Provide the (x, y) coordinate of the cell's center where the given text is located.  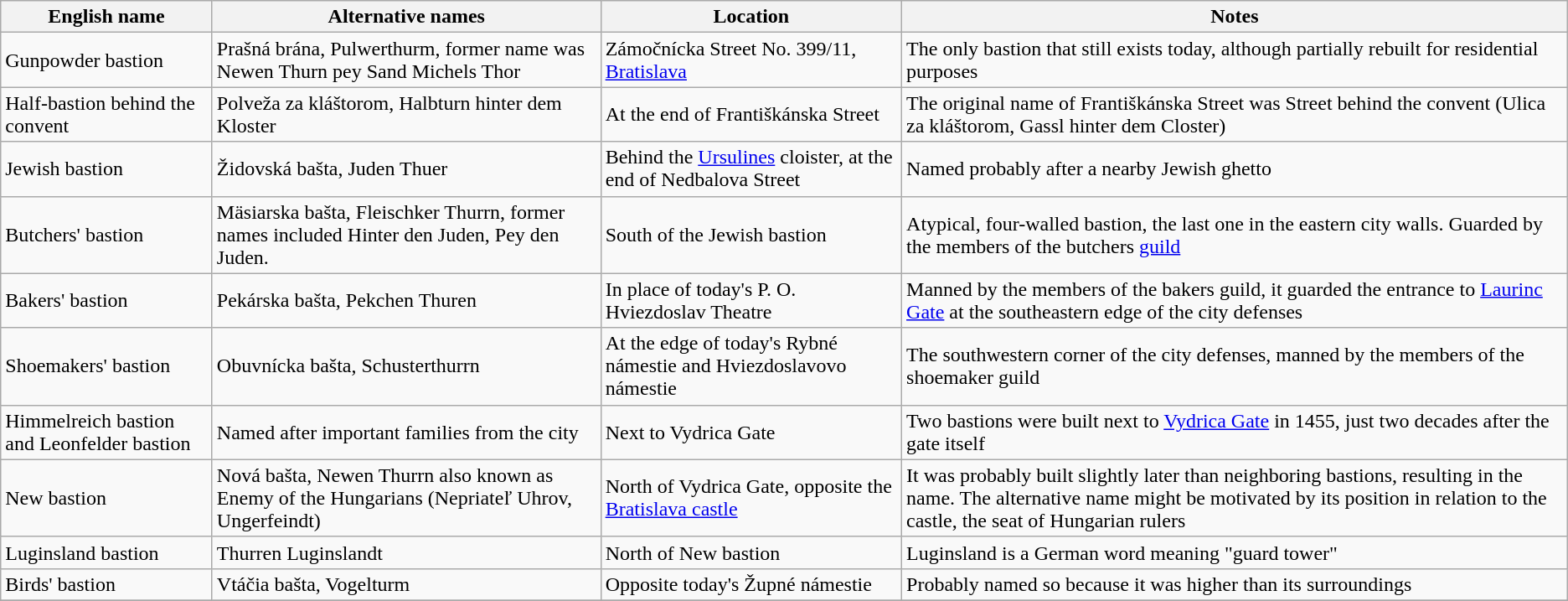
Behind the Ursulines cloister, at the end of Nedbalova Street (750, 169)
Himmelreich bastion and Leonfelder bastion (107, 433)
Luginsland bastion (107, 552)
Named after important families from the city (406, 433)
Obuvnícka bašta, Schusterthurrn (406, 366)
Shoemakers' bastion (107, 366)
Alternative names (406, 17)
Jewish bastion (107, 169)
Two bastions were built next to Vydrica Gate in 1455, just two decades after the gate itself (1235, 433)
Butchers' bastion (107, 235)
Nová bašta, Newen Thurrn also known as Enemy of the Hungarians (Nepriateľ Uhrov, Ungerfeindt) (406, 498)
At the edge of today's Rybné námestie and Hviezdoslavovo námestie (750, 366)
The only bastion that still exists today, although partially rebuilt for residential purposes (1235, 60)
Luginsland is a German word meaning "guard tower" (1235, 552)
Židovská bašta, Juden Thuer (406, 169)
Named probably after a nearby Jewish ghetto (1235, 169)
Atypical, four-walled bastion, the last one in the eastern city walls. Guarded by the members of the butchers guild (1235, 235)
Zámočnícka Street No. 399/11, Bratislava (750, 60)
Manned by the members of the bakers guild, it guarded the entrance to Laurinc Gate at the southeastern edge of the city defenses (1235, 300)
North of Vydrica Gate, opposite the Bratislava castle (750, 498)
Notes (1235, 17)
Prašná brána, Pulwerthurm, former name was Newen Thurn pey Sand Michels Thor (406, 60)
English name (107, 17)
Next to Vydrica Gate (750, 433)
At the end of Františkánska Street (750, 114)
South of the Jewish bastion (750, 235)
Probably named so because it was higher than its surroundings (1235, 584)
Location (750, 17)
Half-bastion behind the convent (107, 114)
Gunpowder bastion (107, 60)
Opposite today's Župné námestie (750, 584)
New bastion (107, 498)
Pekárska bašta, Pekchen Thuren (406, 300)
Polveža za kláštorom, Halbturn hinter dem Kloster (406, 114)
Birds' bastion (107, 584)
North of New bastion (750, 552)
Bakers' bastion (107, 300)
In place of today's P. O. Hviezdoslav Theatre (750, 300)
Thurren Luginslandt (406, 552)
The original name of Františkánska Street was Street behind the convent (Ulica za kláštorom, Gassl hinter dem Closter) (1235, 114)
Mäsiarska bašta, Fleischker Thurrn, former names included Hinter den Juden, Pey den Juden. (406, 235)
The southwestern corner of the city defenses, manned by the members of the shoemaker guild (1235, 366)
Vtáčia bašta, Vogelturm (406, 584)
